Return the [X, Y] coordinate for the center point of the cell that contains the specified text.  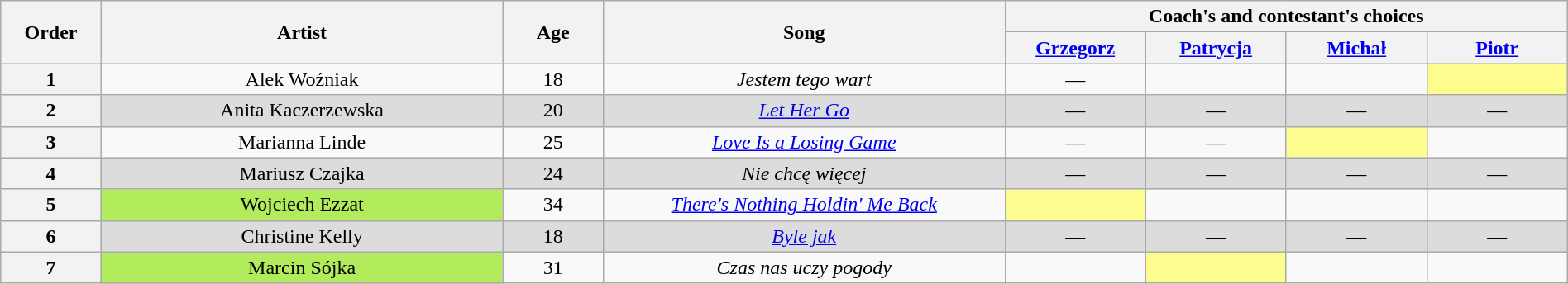
Order [51, 32]
Anita Kaczerzewska [302, 111]
Byle jak [804, 236]
Mariusz Czajka [302, 173]
Marcin Sójka [302, 267]
Michał [1356, 48]
34 [552, 205]
Age [552, 32]
Patrycja [1216, 48]
Grzegorz [1075, 48]
Artist [302, 32]
5 [51, 205]
4 [51, 173]
Love Is a Losing Game [804, 142]
Christine Kelly [302, 236]
20 [552, 111]
Nie chcę więcej [804, 173]
1 [51, 79]
25 [552, 142]
Wojciech Ezzat [302, 205]
There's Nothing Holdin' Me Back [804, 205]
Alek Woźniak [302, 79]
Czas nas uczy pogody [804, 267]
6 [51, 236]
Piotr [1497, 48]
Let Her Go [804, 111]
7 [51, 267]
Song [804, 32]
31 [552, 267]
Marianna Linde [302, 142]
24 [552, 173]
Coach's and contestant's choices [1286, 17]
3 [51, 142]
2 [51, 111]
Jestem tego wart [804, 79]
